Provide the (x, y) coordinate of the cell's center where the given text is located.  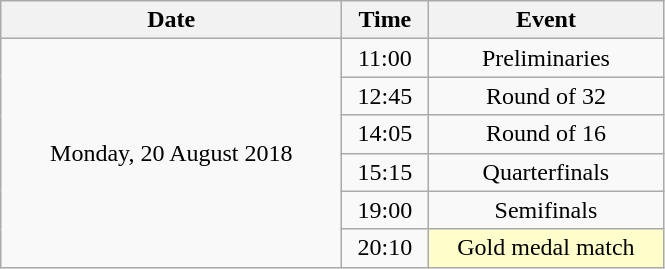
Round of 16 (546, 134)
Time (385, 20)
12:45 (385, 96)
19:00 (385, 210)
Date (172, 20)
20:10 (385, 248)
11:00 (385, 58)
Quarterfinals (546, 172)
14:05 (385, 134)
Gold medal match (546, 248)
Semifinals (546, 210)
15:15 (385, 172)
Round of 32 (546, 96)
Event (546, 20)
Monday, 20 August 2018 (172, 153)
Preliminaries (546, 58)
